For the text-containing cell, return its midpoint in [X, Y] coordinate format. 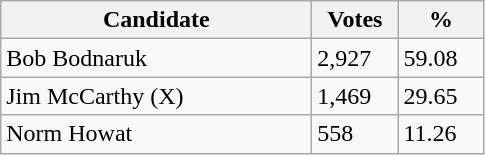
% [441, 20]
Candidate [156, 20]
Votes [355, 20]
Norm Howat [156, 134]
59.08 [441, 58]
2,927 [355, 58]
29.65 [441, 96]
11.26 [441, 134]
Bob Bodnaruk [156, 58]
Jim McCarthy (X) [156, 96]
558 [355, 134]
1,469 [355, 96]
